Locate the cell with the specified text and output its (X, Y) center coordinate. 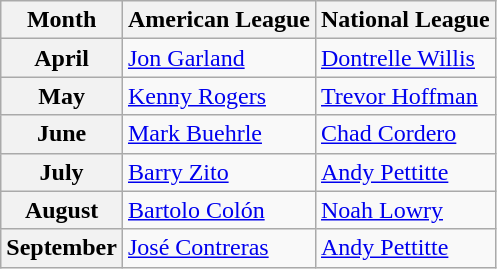
Trevor Hoffman (405, 96)
Chad Cordero (405, 134)
April (62, 58)
Dontrelle Willis (405, 58)
Bartolo Colón (218, 210)
August (62, 210)
National League (405, 20)
Kenny Rogers (218, 96)
July (62, 172)
Jon Garland (218, 58)
Noah Lowry (405, 210)
Mark Buehrle (218, 134)
Month (62, 20)
September (62, 248)
May (62, 96)
Barry Zito (218, 172)
American League (218, 20)
José Contreras (218, 248)
June (62, 134)
